Detect which cell encompasses the target text, then output its [X, Y] center coordinate. 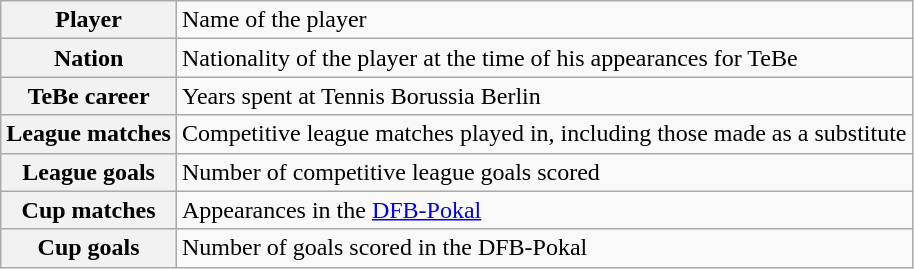
Nationality of the player at the time of his appearances for TeBe [544, 58]
Competitive league matches played in, including those made as a substitute [544, 134]
Name of the player [544, 20]
Cup matches [89, 210]
Cup goals [89, 248]
Number of goals scored in the DFB-Pokal [544, 248]
Appearances in the DFB-Pokal [544, 210]
Nation [89, 58]
Player [89, 20]
Number of competitive league goals scored [544, 172]
Years spent at Tennis Borussia Berlin [544, 96]
TeBe career [89, 96]
League goals [89, 172]
League matches [89, 134]
